Search for the cell housing the specified text and yield its [X, Y] center coordinate. 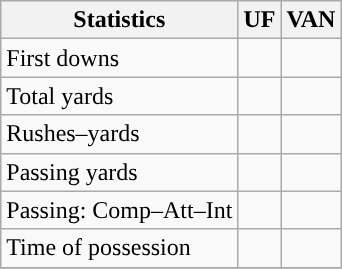
Rushes–yards [120, 134]
VAN [311, 20]
Passing: Comp–Att–Int [120, 210]
Statistics [120, 20]
Time of possession [120, 248]
Total yards [120, 96]
First downs [120, 58]
UF [260, 20]
Passing yards [120, 172]
